Detect which cell encompasses the target text, then output its (x, y) center coordinate. 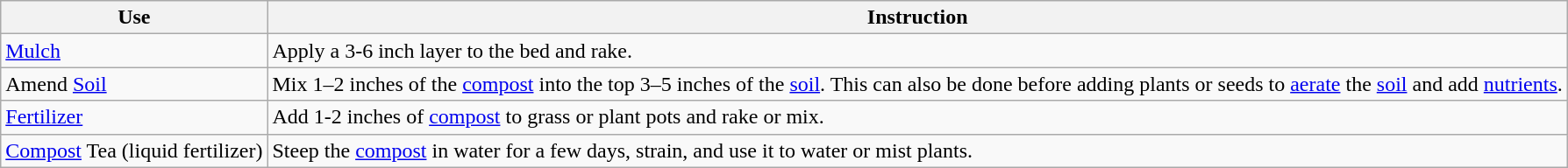
Apply a 3-6 inch layer to the bed and rake. (917, 51)
Instruction (917, 17)
Fertilizer (134, 117)
Mulch (134, 51)
Add 1-2 inches of compost to grass or plant pots and rake or mix. (917, 117)
Amend Soil (134, 84)
Compost Tea (liquid fertilizer) (134, 150)
Steep the compost in water for a few days, strain, and use it to water or mist plants. (917, 150)
Use (134, 17)
